For the text-containing cell, return its midpoint in [X, Y] coordinate format. 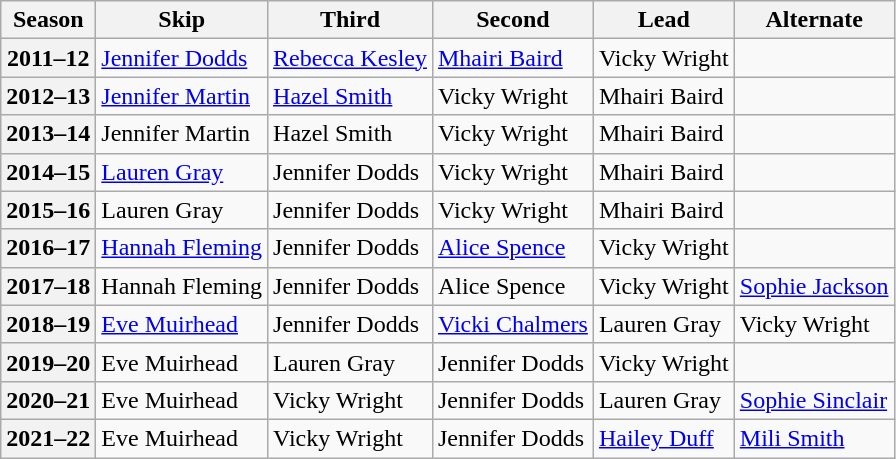
2020–21 [48, 400]
Rebecca Kesley [350, 58]
2011–12 [48, 58]
2016–17 [48, 248]
2018–19 [48, 324]
Vicki Chalmers [512, 324]
2012–13 [48, 96]
2017–18 [48, 286]
Alternate [814, 20]
Season [48, 20]
2015–16 [48, 210]
Hailey Duff [664, 438]
2014–15 [48, 172]
2013–14 [48, 134]
Sophie Sinclair [814, 400]
Mili Smith [814, 438]
2021–22 [48, 438]
Skip [182, 20]
Sophie Jackson [814, 286]
Third [350, 20]
2019–20 [48, 362]
Lead [664, 20]
Second [512, 20]
